Capture the cell that displays the provided text and extract its [x, y] central coordinate. 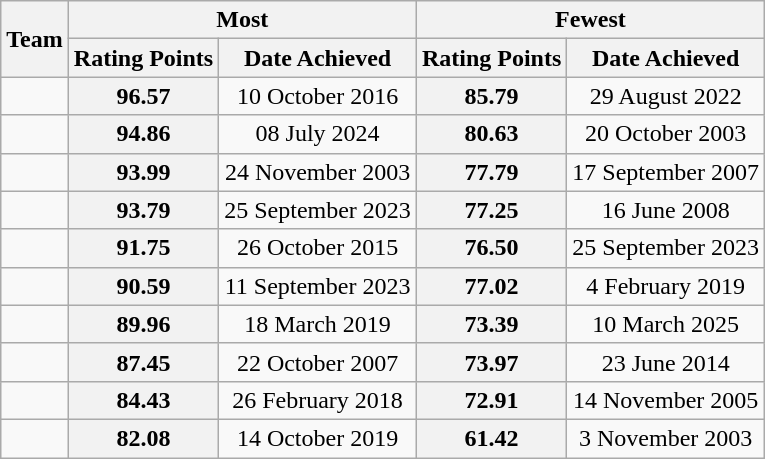
94.86 [143, 134]
77.02 [491, 286]
93.99 [143, 172]
73.97 [491, 362]
14 November 2005 [666, 400]
26 October 2015 [318, 248]
76.50 [491, 248]
87.45 [143, 362]
4 February 2019 [666, 286]
77.25 [491, 210]
73.39 [491, 324]
93.79 [143, 210]
26 February 2018 [318, 400]
29 August 2022 [666, 96]
84.43 [143, 400]
10 October 2016 [318, 96]
10 March 2025 [666, 324]
16 June 2008 [666, 210]
90.59 [143, 286]
Team [35, 39]
91.75 [143, 248]
11 September 2023 [318, 286]
89.96 [143, 324]
17 September 2007 [666, 172]
22 October 2007 [318, 362]
Most [242, 20]
96.57 [143, 96]
72.91 [491, 400]
18 March 2019 [318, 324]
82.08 [143, 438]
24 November 2003 [318, 172]
85.79 [491, 96]
14 October 2019 [318, 438]
Fewest [590, 20]
77.79 [491, 172]
3 November 2003 [666, 438]
23 June 2014 [666, 362]
80.63 [491, 134]
08 July 2024 [318, 134]
20 October 2003 [666, 134]
61.42 [491, 438]
